Provide the (X, Y) coordinate of the cell's center where the given text is located.  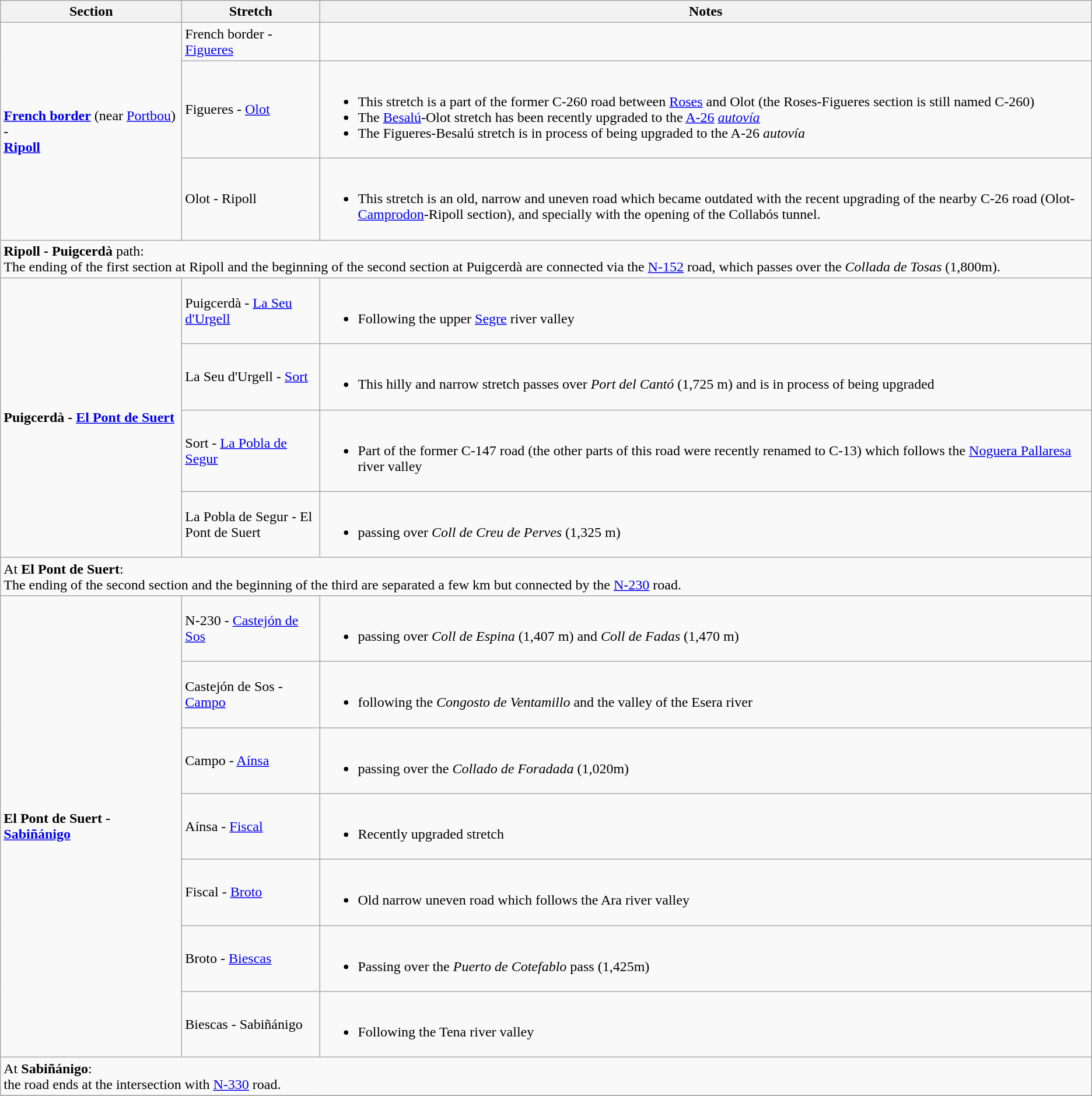
Figueres - Olot (251, 110)
Puigcerdà - El Pont de Suert (91, 418)
Broto - Biescas (251, 958)
La Pobla de Segur - El Pont de Suert (251, 524)
passing over Coll de Creu de Perves (1,325 m) (706, 524)
Biescas - Sabiñánigo (251, 1025)
Notes (706, 12)
Campo - Aínsa (251, 760)
El Pont de Suert - Sabiñánigo (91, 826)
following the Congosto de Ventamillo and the valley of the Esera river (706, 694)
Following the upper Segre river valley (706, 310)
Fiscal - Broto (251, 893)
Puigcerdà - La Seu d'Urgell (251, 310)
N-230 - Castejón de Sos (251, 628)
Castejón de Sos - Campo (251, 694)
Part of the former C-147 road (the other parts of this road were recently renamed to C-13) which follows the Noguera Pallaresa river valley (706, 451)
This hilly and narrow stretch passes over Port del Cantó (1,725 m) and is in process of being upgraded (706, 377)
passing over Coll de Espina (1,407 m) and Coll de Fadas (1,470 m) (706, 628)
Olot - Ripoll (251, 199)
Stretch (251, 12)
passing over the Collado de Foradada (1,020m) (706, 760)
Following the Tena river valley (706, 1025)
Passing over the Puerto de Cotefablo pass (1,425m) (706, 958)
Aínsa - Fiscal (251, 826)
Sort - La Pobla de Segur (251, 451)
La Seu d'Urgell - Sort (251, 377)
French border - Figueres (251, 42)
Old narrow uneven road which follows the Ara river valley (706, 893)
At Sabiñánigo: the road ends at the intersection with N-330 road. (546, 1076)
At El Pont de Suert:The ending of the second section and the beginning of the third are separated a few km but connected by the N-230 road. (546, 577)
Recently upgraded stretch (706, 826)
Section (91, 12)
French border (near Portbou) -Ripoll (91, 131)
